Return (x, y) of the center of cell containing provided text 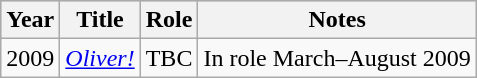
TBC (169, 58)
Title (100, 20)
Oliver! (100, 58)
Role (169, 20)
Notes (337, 20)
In role March–August 2009 (337, 58)
Year (30, 20)
2009 (30, 58)
